Scan for the cell matching the given text and deliver its (x, y) coordinate at center. 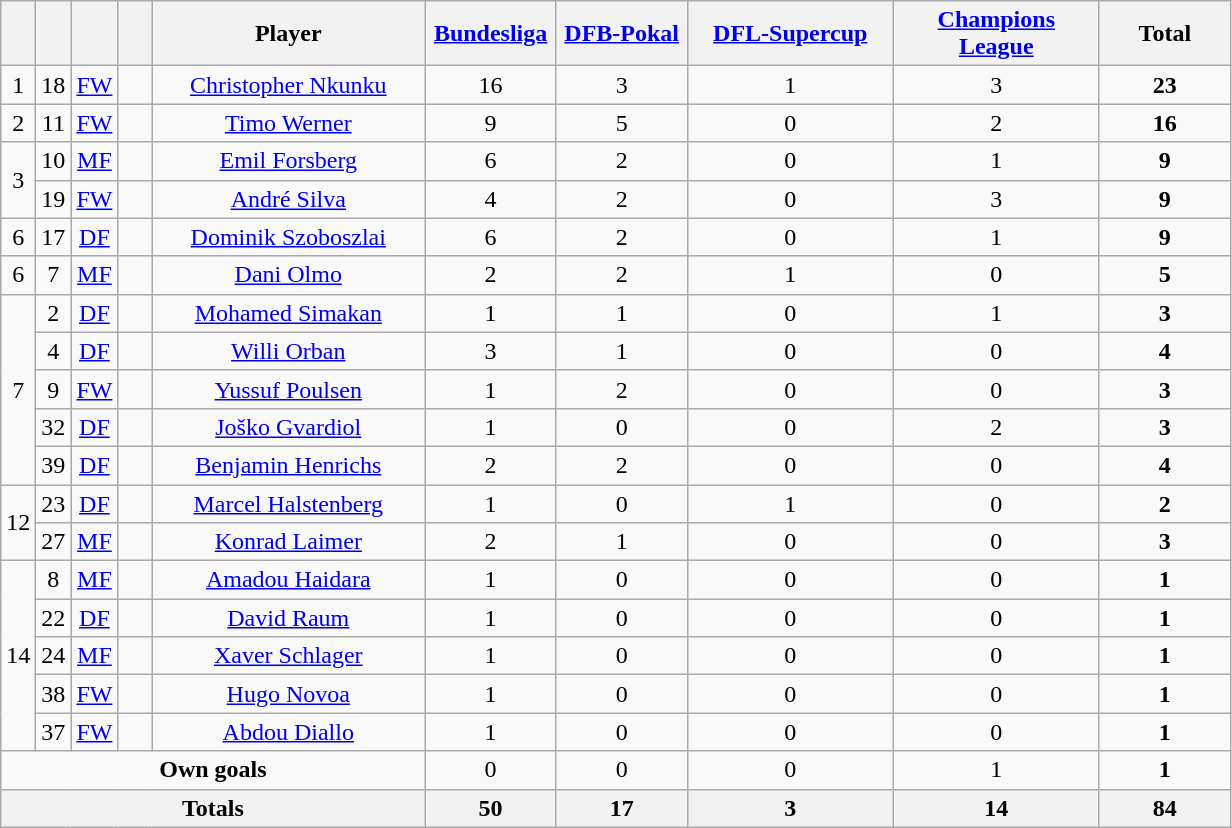
24 (54, 656)
22 (54, 618)
Joško Gvardiol (289, 427)
Bundesliga (490, 34)
19 (54, 199)
27 (54, 542)
18 (54, 85)
Champions League (996, 34)
Abdou Diallo (289, 732)
12 (18, 522)
Xaver Schlager (289, 656)
Own goals (213, 770)
Totals (213, 808)
10 (54, 161)
39 (54, 465)
Marcel Halstenberg (289, 503)
32 (54, 427)
Dani Olmo (289, 275)
Hugo Novoa (289, 694)
DFL-Supercup (790, 34)
Emil Forsberg (289, 161)
Christopher Nkunku (289, 85)
Player (289, 34)
Total (1164, 34)
DFB-Pokal (622, 34)
Mohamed Simakan (289, 313)
84 (1164, 808)
11 (54, 123)
50 (490, 808)
Dominik Szoboszlai (289, 237)
37 (54, 732)
Konrad Laimer (289, 542)
Benjamin Henrichs (289, 465)
8 (54, 580)
André Silva (289, 199)
Timo Werner (289, 123)
Yussuf Poulsen (289, 389)
38 (54, 694)
Amadou Haidara (289, 580)
David Raum (289, 618)
Willi Orban (289, 351)
